Return [X, Y] of the center of cell containing provided text 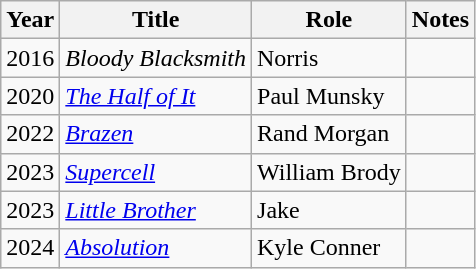
Jake [330, 210]
Supercell [156, 172]
The Half of It [156, 96]
Title [156, 20]
Paul Munsky [330, 96]
2024 [30, 248]
Role [330, 20]
2022 [30, 134]
Rand Morgan [330, 134]
Kyle Conner [330, 248]
2020 [30, 96]
Absolution [156, 248]
Brazen [156, 134]
William Brody [330, 172]
Notes [440, 20]
2016 [30, 58]
Bloody Blacksmith [156, 58]
Norris [330, 58]
Year [30, 20]
Little Brother [156, 210]
